Search for the cell housing the specified text and yield its [X, Y] center coordinate. 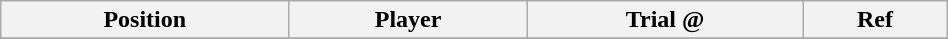
Ref [876, 20]
Trial @ [664, 20]
Player [408, 20]
Position [145, 20]
